Pinpoint the cell where the given text exists, returning its (X, Y) midpoint coordinate. 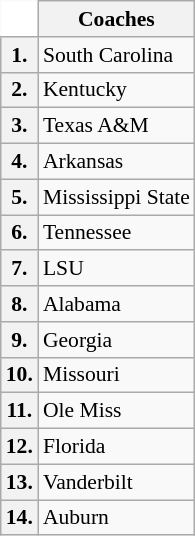
Arkansas (116, 162)
2. (20, 90)
Ole Miss (116, 411)
1. (20, 55)
Mississippi State (116, 197)
Tennessee (116, 233)
Vanderbilt (116, 482)
8. (20, 304)
Missouri (116, 375)
11. (20, 411)
3. (20, 126)
Florida (116, 447)
14. (20, 518)
Kentucky (116, 90)
South Carolina (116, 55)
10. (20, 375)
Alabama (116, 304)
Texas A&M (116, 126)
Coaches (116, 19)
LSU (116, 269)
Auburn (116, 518)
9. (20, 340)
7. (20, 269)
Georgia (116, 340)
13. (20, 482)
5. (20, 197)
12. (20, 447)
6. (20, 233)
4. (20, 162)
